Pinpoint the cell where the given text exists, returning its (x, y) midpoint coordinate. 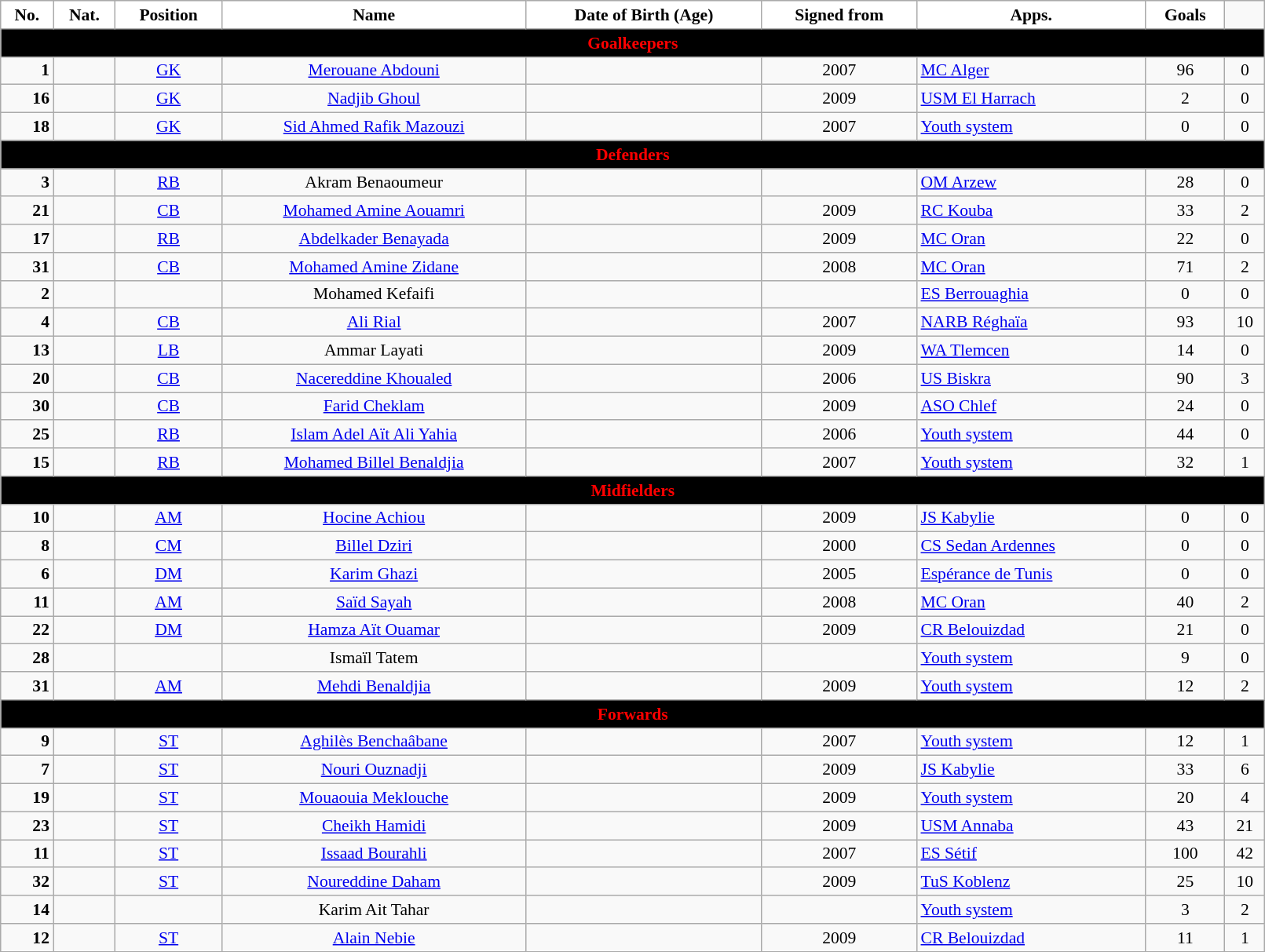
2000 (839, 546)
Nat. (85, 15)
Issaad Bourahli (374, 854)
WA Tlemcen (1030, 351)
Akram Benaoumeur (374, 183)
Billel Dziri (374, 546)
90 (1186, 378)
Hamza Aït Ouamar (374, 630)
Alain Nebie (374, 938)
Mohamed Amine Aouamri (374, 211)
100 (1186, 854)
Mehdi Benaldjia (374, 686)
Karim Ait Tahar (374, 910)
Nouri Ouznadji (374, 770)
Nadjib Ghoul (374, 99)
15 (27, 462)
No. (27, 15)
NARB Réghaïa (1030, 323)
Mohamed Amine Zidane (374, 267)
Abdelkader Benayada (374, 239)
Mohamed Kefaifi (374, 294)
Islam Adel Aït Ali Yahia (374, 435)
Signed from (839, 15)
RC Kouba (1030, 211)
7 (27, 770)
OM Arzew (1030, 183)
ES Berrouaghia (1030, 294)
71 (1186, 267)
CM (169, 546)
43 (1186, 826)
Mouaouia Meklouche (374, 798)
Ismaïl Tatem (374, 658)
19 (27, 798)
Forwards (633, 714)
Noureddine Daham (374, 882)
Merouane Abdouni (374, 71)
40 (1186, 602)
24 (1186, 407)
Goalkeepers (633, 43)
LB (169, 351)
Name (374, 15)
Midfielders (633, 491)
ES Sétif (1030, 854)
16 (27, 99)
Ali Rial (374, 323)
93 (1186, 323)
Saïd Sayah (374, 602)
17 (27, 239)
Apps. (1030, 15)
Position (169, 15)
Aghilès Benchaâbane (374, 742)
18 (27, 127)
CS Sedan Ardennes (1030, 546)
30 (27, 407)
Defenders (633, 155)
Espérance de Tunis (1030, 574)
8 (27, 546)
Nacereddine Khoualed (374, 378)
US Biskra (1030, 378)
Mohamed Billel Benaldjia (374, 462)
Sid Ahmed Rafik Mazouzi (374, 127)
Farid Cheklam (374, 407)
ASO Chlef (1030, 407)
TuS Koblenz (1030, 882)
Ammar Layati (374, 351)
44 (1186, 435)
MC Alger (1030, 71)
Cheikh Hamidi (374, 826)
USM Annaba (1030, 826)
Hocine Achiou (374, 518)
Goals (1186, 15)
42 (1245, 854)
13 (27, 351)
2005 (839, 574)
96 (1186, 71)
Date of Birth (Age) (644, 15)
23 (27, 826)
USM El Harrach (1030, 99)
Karim Ghazi (374, 574)
